Detect which cell encompasses the target text, then output its (X, Y) center coordinate. 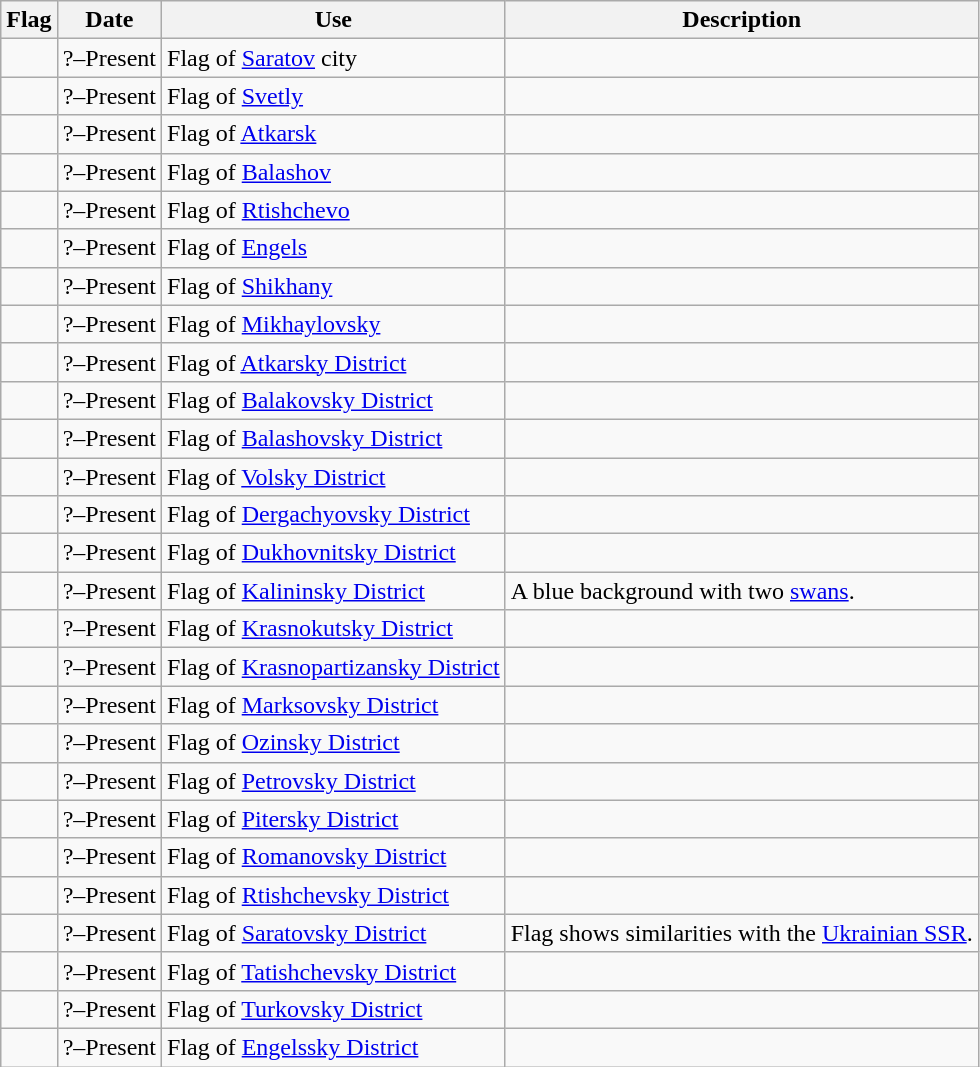
Flag of Svetly (334, 96)
Flag of Saratov city (334, 58)
Flag of Atkarsk (334, 134)
Flag of Engels (334, 248)
Flag of Turkovsky District (334, 1009)
Flag of Pitersky District (334, 819)
Flag of Romanovsky District (334, 857)
Flag of Krasnopartizansky District (334, 667)
Use (334, 20)
Flag of Saratovsky District (334, 933)
Flag of Petrovsky District (334, 781)
Flag of Mikhaylovsky (334, 324)
Flag of Dukhovnitsky District (334, 553)
Flag of Rtishchevsky District (334, 895)
Flag of Balakovsky District (334, 400)
Date (109, 20)
Flag of Dergachyovsky District (334, 515)
Flag (29, 20)
Flag of Kalininsky District (334, 591)
A blue background with two swans. (742, 591)
Flag of Balashovsky District (334, 438)
Flag of Balashov (334, 172)
Flag of Atkarsky District (334, 362)
Flag of Engelssky District (334, 1047)
Flag of Volsky District (334, 477)
Flag of Krasnokutsky District (334, 629)
Description (742, 20)
Flag of Rtishchevo (334, 210)
Flag of Shikhany (334, 286)
Flag shows similarities with the Ukrainian SSR. (742, 933)
Flag of Tatishchevsky District (334, 971)
Flag of Ozinsky District (334, 743)
Flag of Marksovsky District (334, 705)
